Determine the [X, Y] coordinate at the center of the cell enclosing the given text.  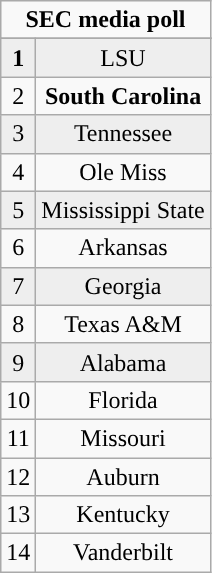
Kentucky [123, 515]
10 [18, 400]
4 [18, 172]
1 [18, 58]
Georgia [123, 286]
SEC media poll [106, 20]
9 [18, 362]
Tennessee [123, 134]
2 [18, 96]
14 [18, 553]
13 [18, 515]
5 [18, 210]
8 [18, 324]
Florida [123, 400]
Missouri [123, 438]
6 [18, 248]
Ole Miss [123, 172]
South Carolina [123, 96]
7 [18, 286]
LSU [123, 58]
Mississippi State [123, 210]
Arkansas [123, 248]
12 [18, 477]
3 [18, 134]
Vanderbilt [123, 553]
Texas A&M [123, 324]
Auburn [123, 477]
11 [18, 438]
Alabama [123, 362]
